Locate the cell with the specified text and output its (x, y) center coordinate. 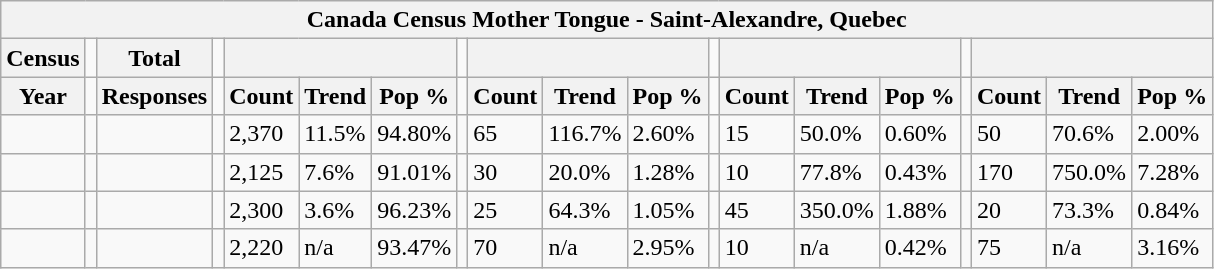
2.95% (668, 248)
750.0% (1090, 172)
2,220 (262, 248)
25 (506, 210)
77.8% (836, 172)
1.28% (668, 172)
1.05% (668, 210)
73.3% (1090, 210)
2.60% (668, 134)
2,300 (262, 210)
15 (756, 134)
91.01% (414, 172)
30 (506, 172)
45 (756, 210)
64.3% (585, 210)
Responses (154, 96)
20.0% (585, 172)
Year (43, 96)
65 (506, 134)
Census (43, 58)
350.0% (836, 210)
170 (1008, 172)
50 (1008, 134)
70.6% (1090, 134)
7.6% (336, 172)
3.6% (336, 210)
50.0% (836, 134)
93.47% (414, 248)
70 (506, 248)
94.80% (414, 134)
0.84% (1172, 210)
2,370 (262, 134)
11.5% (336, 134)
7.28% (1172, 172)
2.00% (1172, 134)
75 (1008, 248)
0.42% (920, 248)
2,125 (262, 172)
Total (154, 58)
1.88% (920, 210)
0.60% (920, 134)
96.23% (414, 210)
0.43% (920, 172)
3.16% (1172, 248)
20 (1008, 210)
116.7% (585, 134)
Canada Census Mother Tongue - Saint-Alexandre, Quebec (607, 20)
